Return the (X, Y) coordinate for the center point of the cell that contains the specified text.  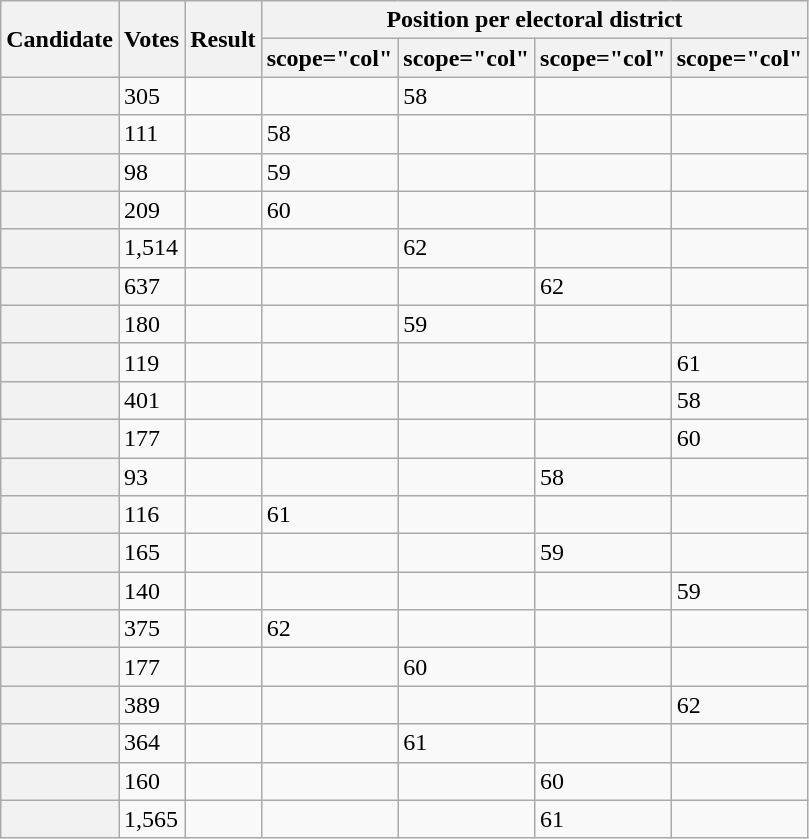
119 (151, 362)
Position per electoral district (534, 20)
305 (151, 96)
165 (151, 553)
364 (151, 743)
180 (151, 324)
98 (151, 172)
401 (151, 400)
209 (151, 210)
1,565 (151, 819)
389 (151, 705)
111 (151, 134)
Votes (151, 39)
116 (151, 515)
637 (151, 286)
Candidate (60, 39)
Result (223, 39)
160 (151, 781)
375 (151, 629)
1,514 (151, 248)
140 (151, 591)
93 (151, 477)
